Return the (X, Y) coordinate for the center point of the cell that contains the specified text.  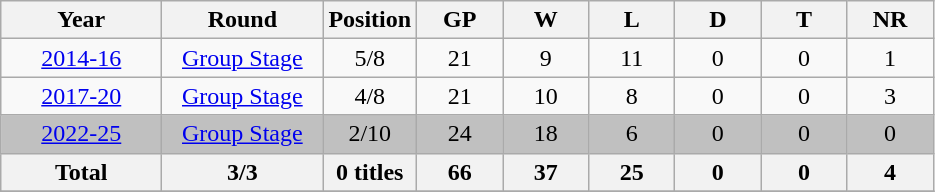
D (718, 20)
4 (890, 172)
GP (460, 20)
18 (546, 134)
3 (890, 96)
10 (546, 96)
9 (546, 58)
L (632, 20)
37 (546, 172)
NR (890, 20)
T (804, 20)
0 titles (370, 172)
4/8 (370, 96)
8 (632, 96)
Round (242, 20)
Total (82, 172)
1 (890, 58)
Position (370, 20)
2017-20 (82, 96)
5/8 (370, 58)
66 (460, 172)
25 (632, 172)
11 (632, 58)
2014-16 (82, 58)
2/10 (370, 134)
6 (632, 134)
24 (460, 134)
Year (82, 20)
W (546, 20)
2022-25 (82, 134)
3/3 (242, 172)
